Capture the cell that displays the provided text and extract its [x, y] central coordinate. 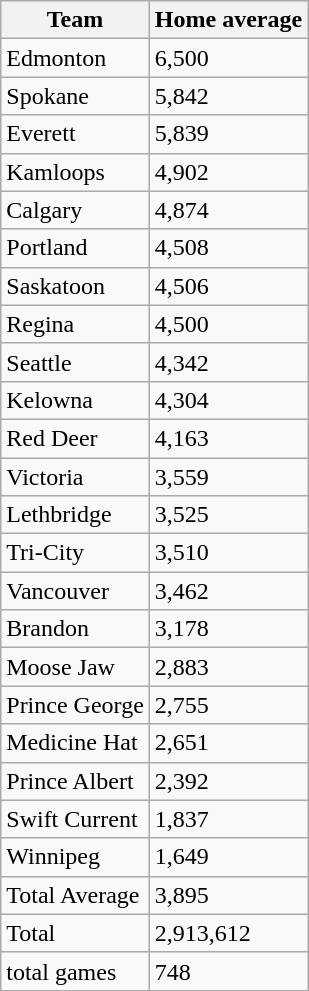
Moose Jaw [76, 667]
3,525 [228, 515]
4,874 [228, 210]
3,462 [228, 591]
4,508 [228, 248]
Portland [76, 248]
Regina [76, 324]
1,837 [228, 819]
5,839 [228, 134]
Tri-City [76, 553]
2,913,612 [228, 933]
Total Average [76, 895]
5,842 [228, 96]
4,500 [228, 324]
3,178 [228, 629]
6,500 [228, 58]
Winnipeg [76, 857]
Calgary [76, 210]
3,559 [228, 477]
Seattle [76, 362]
Kelowna [76, 400]
4,902 [228, 172]
Vancouver [76, 591]
4,304 [228, 400]
4,342 [228, 362]
Red Deer [76, 438]
total games [76, 971]
Saskatoon [76, 286]
2,755 [228, 705]
2,883 [228, 667]
Lethbridge [76, 515]
Prince George [76, 705]
2,651 [228, 743]
Team [76, 20]
Kamloops [76, 172]
Brandon [76, 629]
Swift Current [76, 819]
Edmonton [76, 58]
Everett [76, 134]
2,392 [228, 781]
Home average [228, 20]
Prince Albert [76, 781]
Medicine Hat [76, 743]
748 [228, 971]
4,163 [228, 438]
Spokane [76, 96]
1,649 [228, 857]
3,510 [228, 553]
3,895 [228, 895]
4,506 [228, 286]
Victoria [76, 477]
Total [76, 933]
